From the cell containing the given text, extract its center point as [X, Y] coordinate. 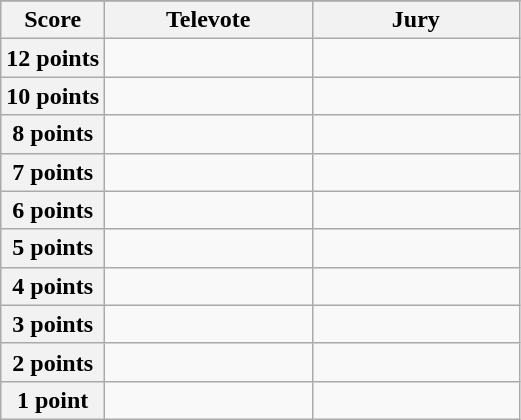
4 points [53, 286]
Jury [416, 20]
1 point [53, 400]
7 points [53, 172]
10 points [53, 96]
Televote [209, 20]
5 points [53, 248]
6 points [53, 210]
Score [53, 20]
2 points [53, 362]
3 points [53, 324]
12 points [53, 58]
8 points [53, 134]
